Return (x, y) of the center of cell containing provided text 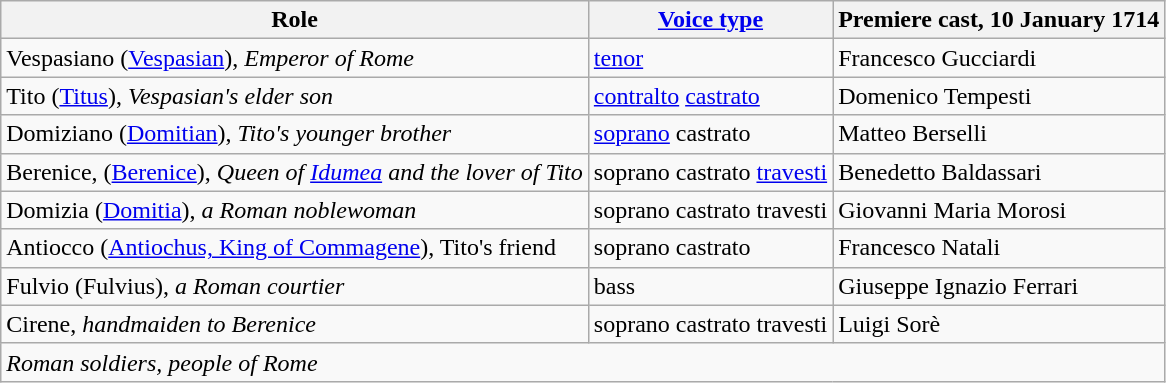
Francesco Natali (999, 248)
tenor (710, 58)
contralto castrato (710, 96)
Francesco Gucciardi (999, 58)
Giovanni Maria Morosi (999, 210)
Luigi Sorè (999, 324)
Domizia (Domitia), a Roman noblewoman (295, 210)
Benedetto Baldassari (999, 172)
Domenico Tempesti (999, 96)
Berenice, (Berenice), Queen of Idumea and the lover of Tito (295, 172)
Antiocco (Antiochus, King of Commagene), Tito's friend (295, 248)
Role (295, 20)
Fulvio (Fulvius), a Roman courtier (295, 286)
Vespasiano (Vespasian), Emperor of Rome (295, 58)
Matteo Berselli (999, 134)
Premiere cast, 10 January 1714 (999, 20)
Cirene, handmaiden to Berenice (295, 324)
Giuseppe Ignazio Ferrari (999, 286)
Tito (Titus), Vespasian's elder son (295, 96)
Voice type (710, 20)
Domiziano (Domitian), Tito's younger brother (295, 134)
bass (710, 286)
Roman soldiers, people of Rome (583, 362)
